From the cell containing the given text, extract its center point as [X, Y] coordinate. 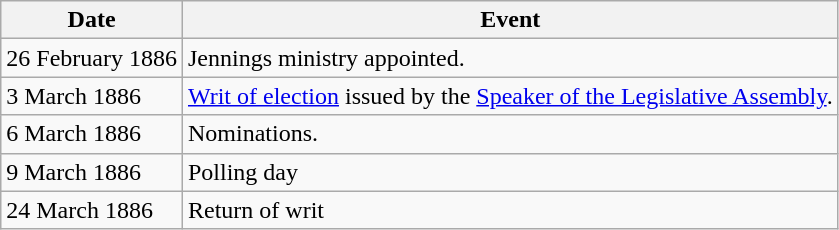
Nominations. [510, 134]
Writ of election issued by the Speaker of the Legislative Assembly. [510, 96]
Return of writ [510, 210]
Jennings ministry appointed. [510, 58]
24 March 1886 [92, 210]
Date [92, 20]
Polling day [510, 172]
9 March 1886 [92, 172]
6 March 1886 [92, 134]
Event [510, 20]
3 March 1886 [92, 96]
26 February 1886 [92, 58]
